Return [X, Y] of the center of cell containing provided text 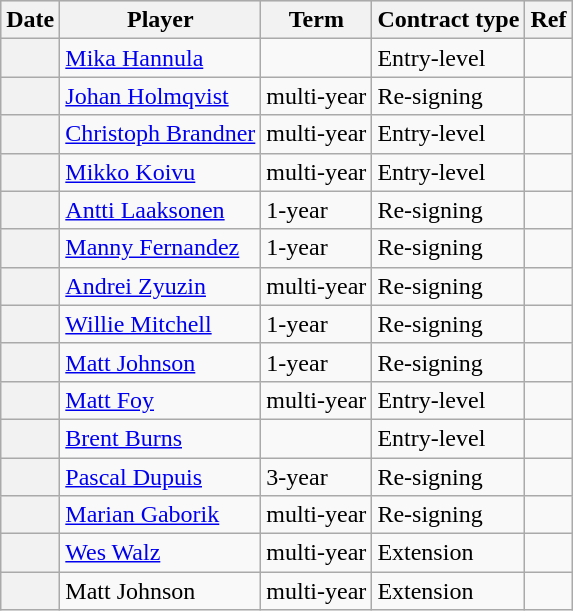
Player [160, 20]
Mika Hannula [160, 58]
Johan Holmqvist [160, 96]
Willie Mitchell [160, 324]
Andrei Zyuzin [160, 286]
Ref [548, 20]
Antti Laaksonen [160, 210]
Pascal Dupuis [160, 477]
Term [316, 20]
Contract type [448, 20]
3-year [316, 477]
Matt Foy [160, 400]
Christoph Brandner [160, 134]
Brent Burns [160, 438]
Wes Walz [160, 553]
Mikko Koivu [160, 172]
Manny Fernandez [160, 248]
Date [30, 20]
Marian Gaborik [160, 515]
